Identify which cell holds the provided text, then report its (X, Y) central coordinate. 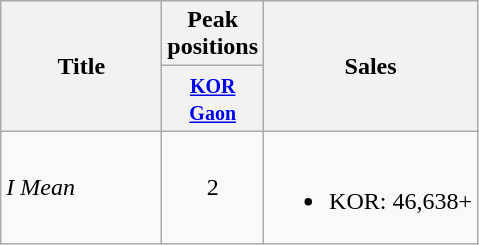
I Mean (82, 188)
KORGaon (213, 98)
KOR: 46,638+ (371, 188)
2 (213, 188)
Peak positions (213, 34)
Title (82, 66)
Sales (371, 66)
